Return [x, y] of the center of cell containing provided text 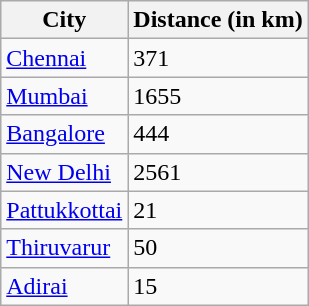
Chennai [64, 58]
Thiruvarur [64, 248]
Pattukkottai [64, 210]
21 [218, 210]
Bangalore [64, 134]
444 [218, 134]
1655 [218, 96]
Mumbai [64, 96]
New Delhi [64, 172]
City [64, 20]
50 [218, 248]
Adirai [64, 286]
Distance (in km) [218, 20]
371 [218, 58]
15 [218, 286]
2561 [218, 172]
